Capture the cell that displays the provided text and extract its [X, Y] central coordinate. 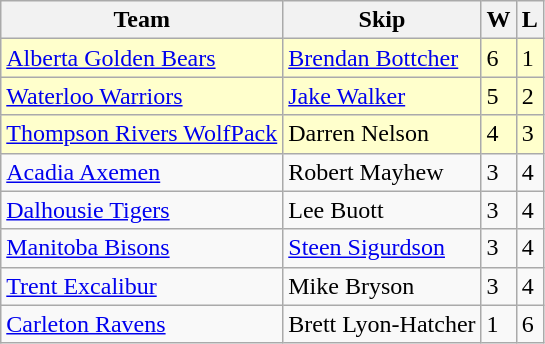
Steen Sigurdson [382, 248]
Skip [382, 20]
Dalhousie Tigers [142, 210]
Waterloo Warriors [142, 96]
L [530, 20]
Brendan Bottcher [382, 58]
5 [498, 96]
Team [142, 20]
W [498, 20]
Trent Excalibur [142, 286]
Alberta Golden Bears [142, 58]
Thompson Rivers WolfPack [142, 134]
Mike Bryson [382, 286]
Darren Nelson [382, 134]
Robert Mayhew [382, 172]
Jake Walker [382, 96]
Brett Lyon-Hatcher [382, 324]
Manitoba Bisons [142, 248]
Lee Buott [382, 210]
2 [530, 96]
Carleton Ravens [142, 324]
Acadia Axemen [142, 172]
